Output the [x, y] coordinate of the center of the cell containing the given text.  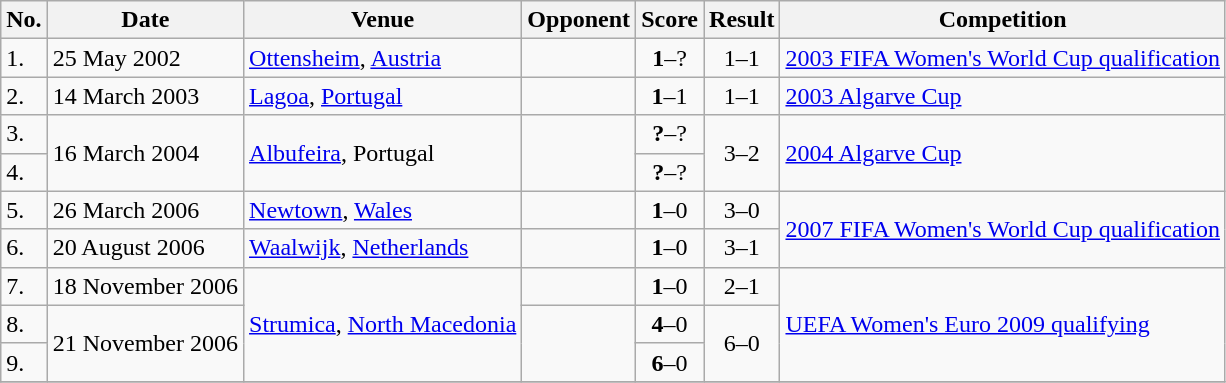
Waalwijk, Netherlands [383, 248]
2007 FIFA Women's World Cup qualification [1003, 229]
4. [24, 172]
26 March 2006 [145, 210]
7. [24, 286]
2004 Algarve Cup [1003, 153]
No. [24, 20]
2003 Algarve Cup [1003, 96]
Lagoa, Portugal [383, 96]
8. [24, 324]
1–? [670, 58]
Albufeira, Portugal [383, 153]
2–1 [742, 286]
Competition [1003, 20]
3–0 [742, 210]
16 March 2004 [145, 153]
2003 FIFA Women's World Cup qualification [1003, 58]
Newtown, Wales [383, 210]
2. [24, 96]
Ottensheim, Austria [383, 58]
1. [24, 58]
14 March 2003 [145, 96]
Date [145, 20]
3. [24, 134]
3–1 [742, 248]
5. [24, 210]
UEFA Women's Euro 2009 qualifying [1003, 324]
9. [24, 362]
4–0 [670, 324]
Strumica, North Macedonia [383, 324]
25 May 2002 [145, 58]
Score [670, 20]
3–2 [742, 153]
20 August 2006 [145, 248]
21 November 2006 [145, 343]
Venue [383, 20]
Opponent [579, 20]
18 November 2006 [145, 286]
6. [24, 248]
Result [742, 20]
